Return the (x, y) coordinate for the center point of the cell that contains the specified text.  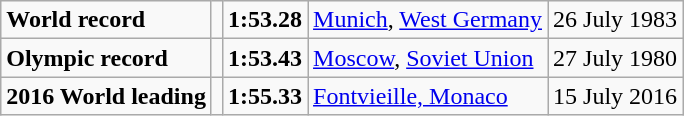
26 July 1983 (616, 20)
27 July 1980 (616, 58)
Fontvieille, Monaco (428, 96)
1:53.43 (264, 58)
15 July 2016 (616, 96)
2016 World leading (106, 96)
Olympic record (106, 58)
World record (106, 20)
1:55.33 (264, 96)
Moscow, Soviet Union (428, 58)
Munich, West Germany (428, 20)
1:53.28 (264, 20)
